Scan for the cell matching the given text and deliver its [X, Y] coordinate at center. 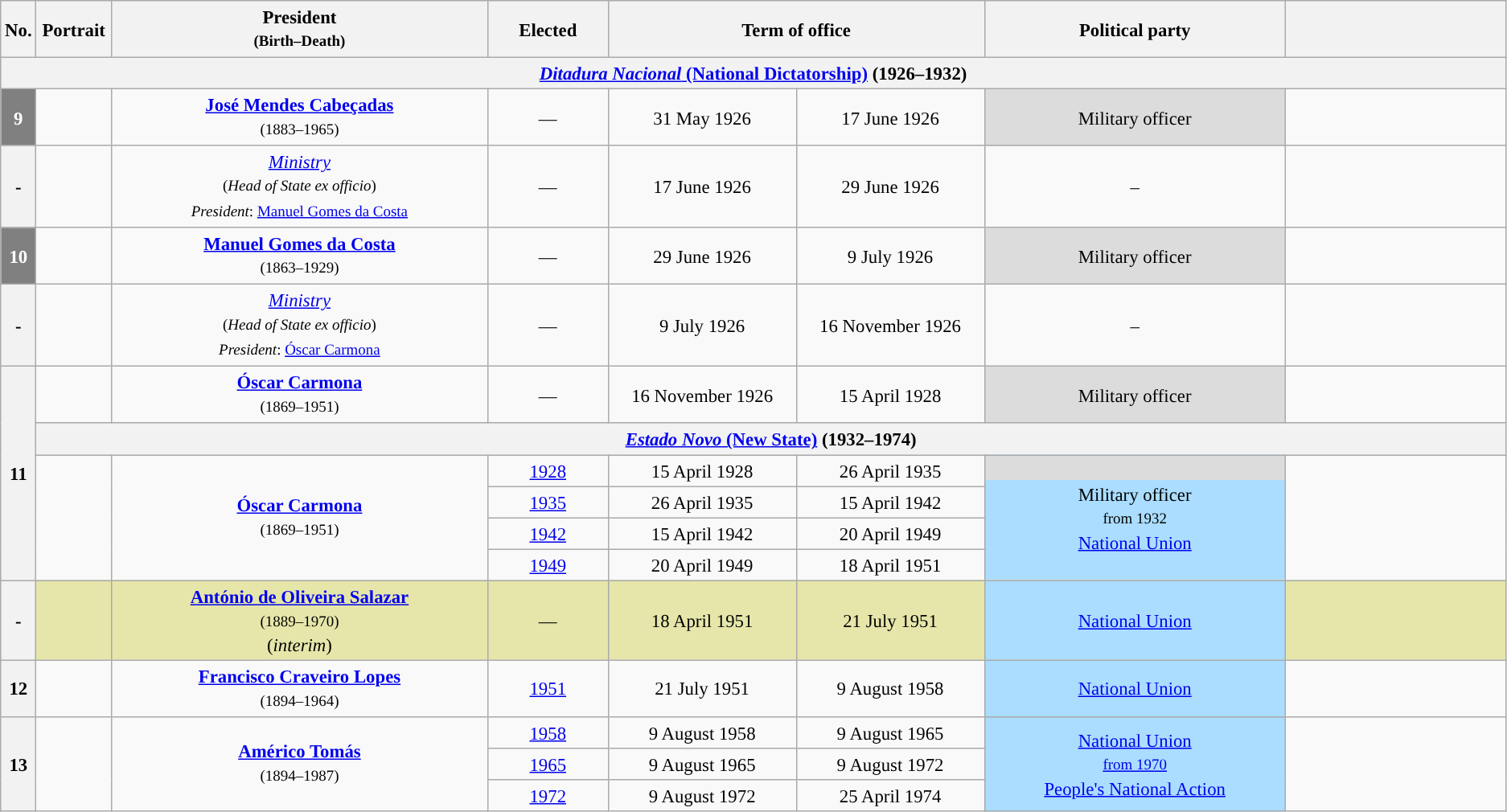
Manuel Gomes da Costa(1863–1929) [299, 256]
1928 [548, 471]
Ditadura Nacional (National Dictatorship) (1926–1932) [753, 74]
31 May 1926 [702, 117]
1958 [548, 733]
Ministry(Head of State ex officio)President: Óscar Carmona [299, 326]
1965 [548, 764]
25 April 1974 [890, 796]
1951 [548, 688]
Portrait [74, 29]
1942 [548, 534]
President(Birth–Death) [299, 29]
Américo Tomás(1894–1987) [299, 764]
13 [18, 764]
1972 [548, 796]
12 [18, 688]
No. [18, 29]
1935 [548, 502]
Elected [548, 29]
Francisco Craveiro Lopes(1894–1964) [299, 688]
António de Oliveira Salazar(1889–1970)(interim) [299, 621]
Estado Novo (New State) (1932–1974) [771, 439]
1949 [548, 564]
Political party [1135, 29]
10 [18, 256]
Term of office [796, 29]
José Mendes Cabeçadas(1883–1965) [299, 117]
Ministry(Head of State ex officio)President: Manuel Gomes da Costa [299, 187]
National Unionfrom 1970People's National Action [1135, 764]
9 [18, 117]
Military officerfrom 1932National Union [1135, 518]
11 [18, 474]
